Detect which cell encompasses the target text, then output its [x, y] center coordinate. 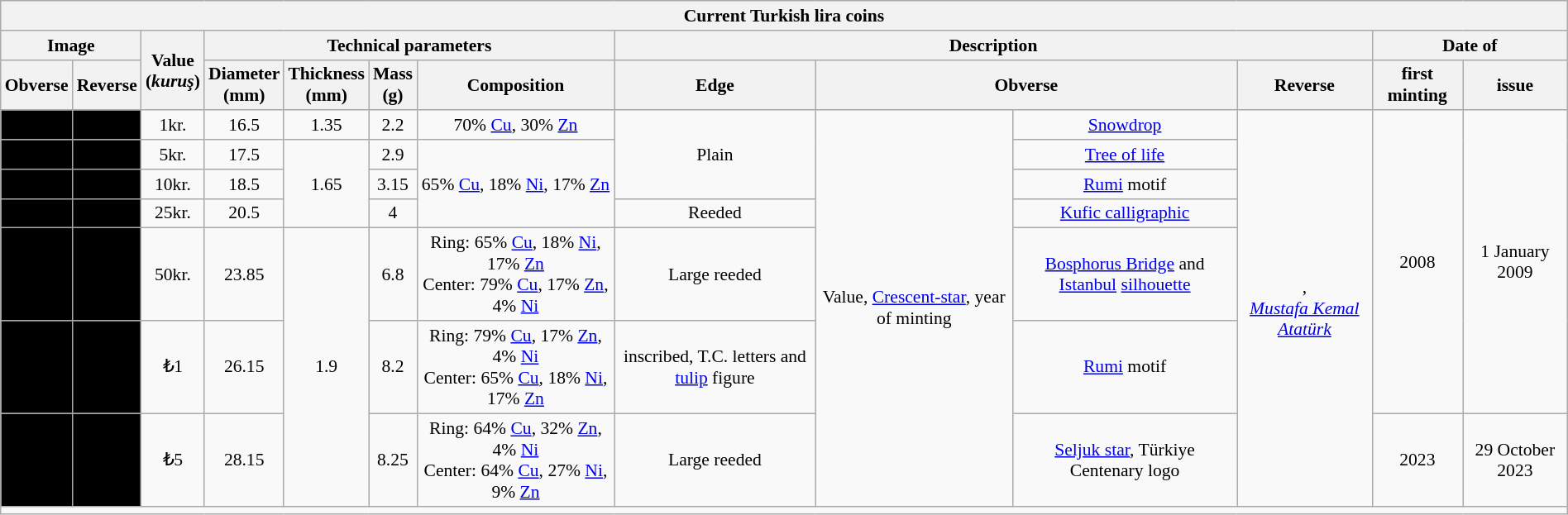
Bosphorus Bridge and Istanbul silhouette [1125, 274]
2008 [1417, 263]
Value(kuruş) [173, 71]
70% Cu, 30% Zn [516, 126]
first minting [1417, 84]
1 January 2009 [1515, 263]
inscribed, T.C. letters and tulip figure [715, 367]
20.5 [244, 213]
Kufic calligraphic [1125, 213]
Snowdrop [1125, 126]
₺5 [173, 460]
Technical parameters [409, 45]
Composition [516, 84]
Diameter(mm) [244, 84]
18.5 [244, 184]
Tree of life [1125, 155]
Value, Crescent-star, year of minting [915, 309]
25kr. [173, 213]
1.35 [326, 126]
26.15 [244, 367]
Date of [1470, 45]
Mass(g) [393, 84]
issue [1515, 84]
6.8 [393, 274]
23.85 [244, 274]
2.2 [393, 126]
Reeded [715, 213]
Plain [715, 155]
Seljuk star, Türkiye Centenary logo [1125, 460]
1.65 [326, 184]
28.15 [244, 460]
Edge [715, 84]
16.5 [244, 126]
8.25 [393, 460]
Current Turkish lira coins [784, 16]
17.5 [244, 155]
8.2 [393, 367]
₺1 [173, 367]
2023 [1417, 460]
29 October 2023 [1515, 460]
5kr. [173, 155]
Ring: 65% Cu, 18% Ni, 17% ZnCenter: 79% Cu, 17% Zn, 4% Ni [516, 274]
3.15 [393, 184]
50kr. [173, 274]
Ring: 79% Cu, 17% Zn, 4% NiCenter: 65% Cu, 18% Ni, 17% Zn [516, 367]
65% Cu, 18% Ni, 17% Zn [516, 184]
Thickness(mm) [326, 84]
1.9 [326, 367]
Ring: 64% Cu, 32% Zn, 4% NiCenter: 64% Cu, 27% Ni, 9% Zn [516, 460]
Image [71, 45]
2.9 [393, 155]
, Mustafa Kemal Atatürk [1305, 309]
1kr. [173, 126]
4 [393, 213]
10kr. [173, 184]
Description [993, 45]
